Scan for the cell matching the given text and deliver its [X, Y] coordinate at center. 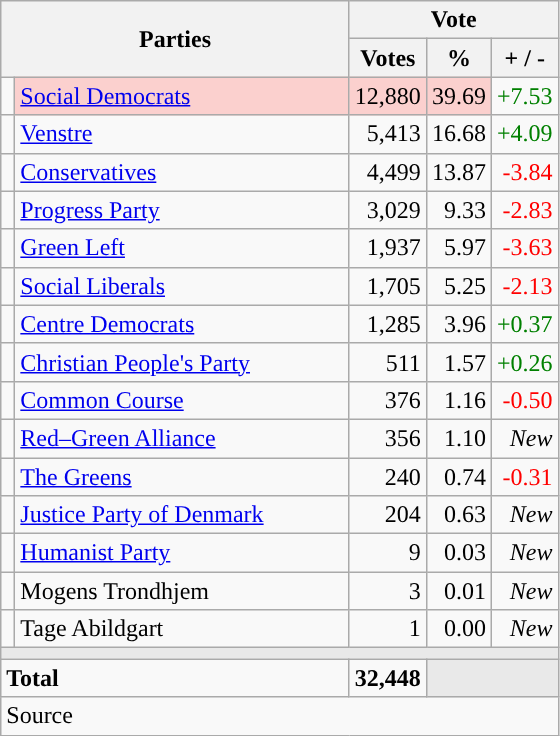
39.69 [458, 96]
511 [388, 362]
-0.31 [524, 477]
The Greens [182, 477]
1.10 [458, 438]
-0.50 [524, 400]
+4.09 [524, 134]
16.68 [458, 134]
1,937 [388, 248]
Tage Abildgart [182, 629]
-3.63 [524, 248]
0.00 [458, 629]
1 [388, 629]
Mogens Trondhjem [182, 591]
Progress Party [182, 210]
Centre Democrats [182, 324]
0.63 [458, 515]
Total [176, 678]
1,285 [388, 324]
Venstre [182, 134]
+ / - [524, 58]
12,880 [388, 96]
Social Democrats [182, 96]
Green Left [182, 248]
Social Liberals [182, 286]
13.87 [458, 172]
9.33 [458, 210]
32,448 [388, 678]
Votes [388, 58]
-3.84 [524, 172]
5.25 [458, 286]
4,499 [388, 172]
Justice Party of Denmark [182, 515]
376 [388, 400]
+0.37 [524, 324]
Christian People's Party [182, 362]
9 [388, 553]
0.74 [458, 477]
Humanist Party [182, 553]
Conservatives [182, 172]
Common Course [182, 400]
+0.26 [524, 362]
3 [388, 591]
0.03 [458, 553]
240 [388, 477]
1,705 [388, 286]
1.57 [458, 362]
204 [388, 515]
356 [388, 438]
Red–Green Alliance [182, 438]
3,029 [388, 210]
-2.13 [524, 286]
0.01 [458, 591]
5.97 [458, 248]
5,413 [388, 134]
+7.53 [524, 96]
1.16 [458, 400]
-2.83 [524, 210]
Parties [176, 39]
3.96 [458, 324]
Vote [454, 20]
% [458, 58]
Source [280, 716]
